Provide the [x, y] coordinate of the cell's center where the given text is located.  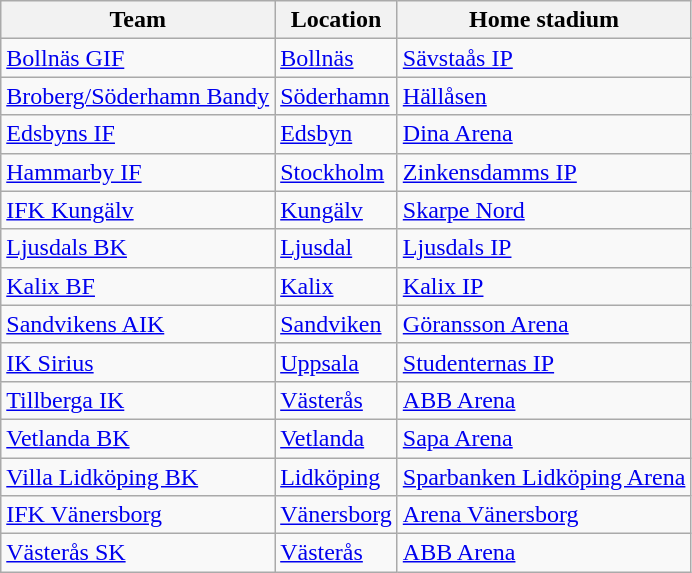
Söderhamn [336, 96]
Ljusdals BK [138, 248]
Team [138, 20]
Stockholm [336, 172]
Kungälv [336, 210]
Kalix IP [544, 286]
Kalix [336, 286]
Sandviken [336, 324]
Bollnäs GIF [138, 58]
Sapa Arena [544, 438]
Vetlanda BK [138, 438]
Västerås SK [138, 553]
Göransson Arena [544, 324]
Lidköping [336, 477]
IK Sirius [138, 362]
Hällåsen [544, 96]
Sävstaås IP [544, 58]
Hammarby IF [138, 172]
Home stadium [544, 20]
Location [336, 20]
IFK Vänersborg [138, 515]
Vänersborg [336, 515]
Ljusdals IP [544, 248]
IFK Kungälv [138, 210]
Villa Lidköping BK [138, 477]
Studenternas IP [544, 362]
Uppsala [336, 362]
Zinkensdamms IP [544, 172]
Arena Vänersborg [544, 515]
Skarpe Nord [544, 210]
Edsbyn [336, 134]
Dina Arena [544, 134]
Kalix BF [138, 286]
Sparbanken Lidköping Arena [544, 477]
Edsbyns IF [138, 134]
Sandvikens AIK [138, 324]
Broberg/Söderhamn Bandy [138, 96]
Tillberga IK [138, 400]
Vetlanda [336, 438]
Bollnäs [336, 58]
Ljusdal [336, 248]
